For the text-containing cell, return its midpoint in [x, y] coordinate format. 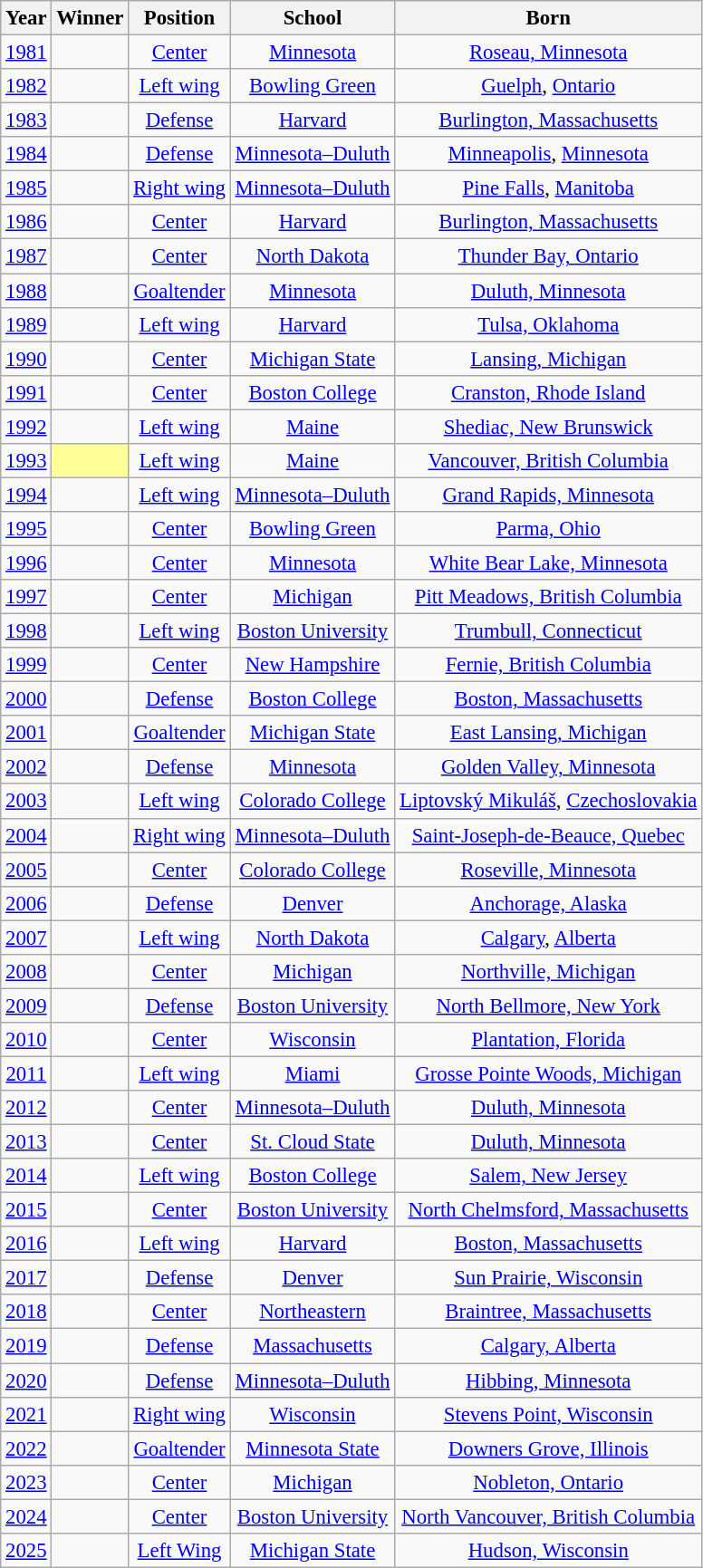
Pitt Meadows, British Columbia [549, 597]
Minneapolis, Minnesota [549, 154]
1981 [26, 53]
2007 [26, 938]
2012 [26, 1108]
Vancouver, British Columbia [549, 461]
2025 [26, 1551]
Shediac, New Brunswick [549, 427]
2000 [26, 699]
2001 [26, 733]
2018 [26, 1313]
Lansing, Michigan [549, 359]
1996 [26, 563]
2021 [26, 1414]
Grosse Pointe Woods, Michigan [549, 1073]
Downers Grove, Illinois [549, 1448]
Plantation, Florida [549, 1040]
1994 [26, 495]
Miami [312, 1073]
2011 [26, 1073]
New Hampshire [312, 665]
1999 [26, 665]
1984 [26, 154]
1988 [26, 291]
2014 [26, 1176]
2004 [26, 835]
North Bellmore, New York [549, 1005]
1998 [26, 631]
Trumbull, Connecticut [549, 631]
Thunder Bay, Ontario [549, 256]
Braintree, Massachusetts [549, 1313]
2008 [26, 972]
2022 [26, 1448]
Left Wing [179, 1551]
1989 [26, 324]
1987 [26, 256]
1995 [26, 529]
2003 [26, 802]
White Bear Lake, Minnesota [549, 563]
2017 [26, 1278]
1997 [26, 597]
Grand Rapids, Minnesota [549, 495]
Anchorage, Alaska [549, 903]
1992 [26, 427]
Born [549, 18]
Liptovský Mikuláš, Czechoslovakia [549, 802]
North Vancouver, British Columbia [549, 1516]
1986 [26, 222]
1990 [26, 359]
Guelph, Ontario [549, 86]
Winner [91, 18]
1982 [26, 86]
Saint-Joseph-de-Beauce, Quebec [549, 835]
2013 [26, 1142]
Salem, New Jersey [549, 1176]
2016 [26, 1244]
Northeastern [312, 1313]
Position [179, 18]
1991 [26, 392]
St. Cloud State [312, 1142]
Fernie, British Columbia [549, 665]
Minnesota State [312, 1448]
Cranston, Rhode Island [549, 392]
1993 [26, 461]
Roseville, Minnesota [549, 870]
2024 [26, 1516]
2020 [26, 1380]
1985 [26, 188]
Roseau, Minnesota [549, 53]
Sun Prairie, Wisconsin [549, 1278]
2019 [26, 1346]
2010 [26, 1040]
Hudson, Wisconsin [549, 1551]
Year [26, 18]
2006 [26, 903]
2009 [26, 1005]
East Lansing, Michigan [549, 733]
Stevens Point, Wisconsin [549, 1414]
Nobleton, Ontario [549, 1482]
2005 [26, 870]
Massachusetts [312, 1346]
2015 [26, 1210]
2023 [26, 1482]
North Chelmsford, Massachusetts [549, 1210]
2002 [26, 767]
Hibbing, Minnesota [549, 1380]
Northville, Michigan [549, 972]
Tulsa, Oklahoma [549, 324]
1983 [26, 120]
Golden Valley, Minnesota [549, 767]
Parma, Ohio [549, 529]
School [312, 18]
Pine Falls, Manitoba [549, 188]
